Detect which cell encompasses the target text, then output its (X, Y) center coordinate. 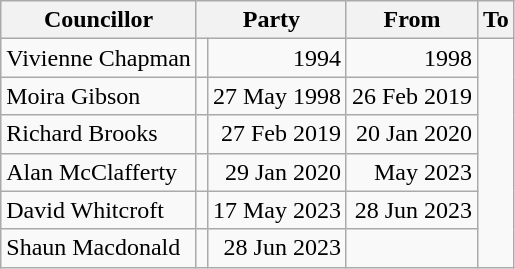
May 2023 (412, 172)
20 Jan 2020 (412, 134)
Alan McClafferty (99, 172)
Vivienne Chapman (99, 58)
Moira Gibson (99, 96)
Richard Brooks (99, 134)
Shaun Macdonald (99, 248)
To (496, 20)
1994 (276, 58)
Party (271, 20)
Councillor (99, 20)
27 Feb 2019 (276, 134)
29 Jan 2020 (276, 172)
27 May 1998 (276, 96)
17 May 2023 (276, 210)
From (412, 20)
26 Feb 2019 (412, 96)
1998 (412, 58)
David Whitcroft (99, 210)
